Find where the given text appears and provide that cell's center as (X, Y) coordinate. 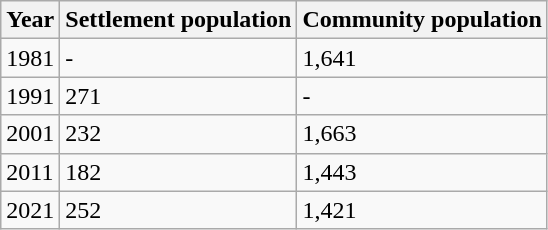
1981 (30, 58)
252 (178, 210)
Community population (422, 20)
1991 (30, 96)
Settlement population (178, 20)
1,443 (422, 172)
2001 (30, 134)
232 (178, 134)
Year (30, 20)
182 (178, 172)
2021 (30, 210)
271 (178, 96)
1,421 (422, 210)
1,641 (422, 58)
2011 (30, 172)
1,663 (422, 134)
